Return (x, y) of the center of cell containing provided text 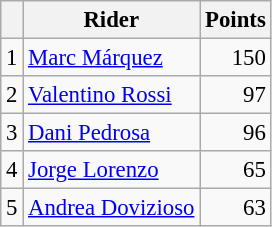
Points (236, 20)
Valentino Rossi (112, 95)
Rider (112, 20)
96 (236, 133)
Jorge Lorenzo (112, 170)
5 (12, 208)
3 (12, 133)
2 (12, 95)
Dani Pedrosa (112, 133)
63 (236, 208)
Marc Márquez (112, 58)
Andrea Dovizioso (112, 208)
4 (12, 170)
150 (236, 58)
97 (236, 95)
65 (236, 170)
1 (12, 58)
